Search for the cell housing the specified text and yield its [X, Y] center coordinate. 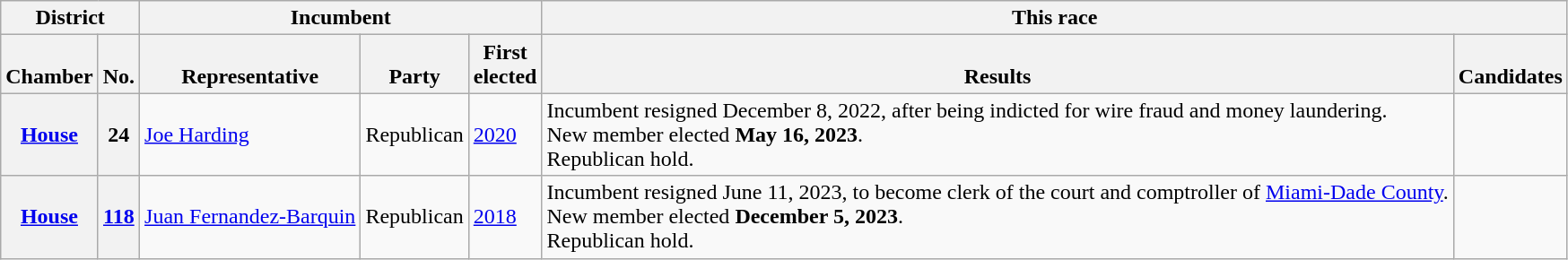
Party [414, 65]
District [70, 18]
Incumbent [341, 18]
2018 [505, 217]
This race [1055, 18]
No. [118, 65]
Joe Harding [250, 134]
Firstelected [505, 65]
Chamber [49, 65]
Juan Fernandez-Barquin [250, 217]
118 [118, 217]
2020 [505, 134]
24 [118, 134]
Candidates [1511, 65]
Incumbent resigned December 8, 2022, after being indicted for wire fraud and money laundering.New member elected May 16, 2023.Republican hold. [997, 134]
Representative [250, 65]
Results [997, 65]
